Search for the cell housing the specified text and yield its [X, Y] center coordinate. 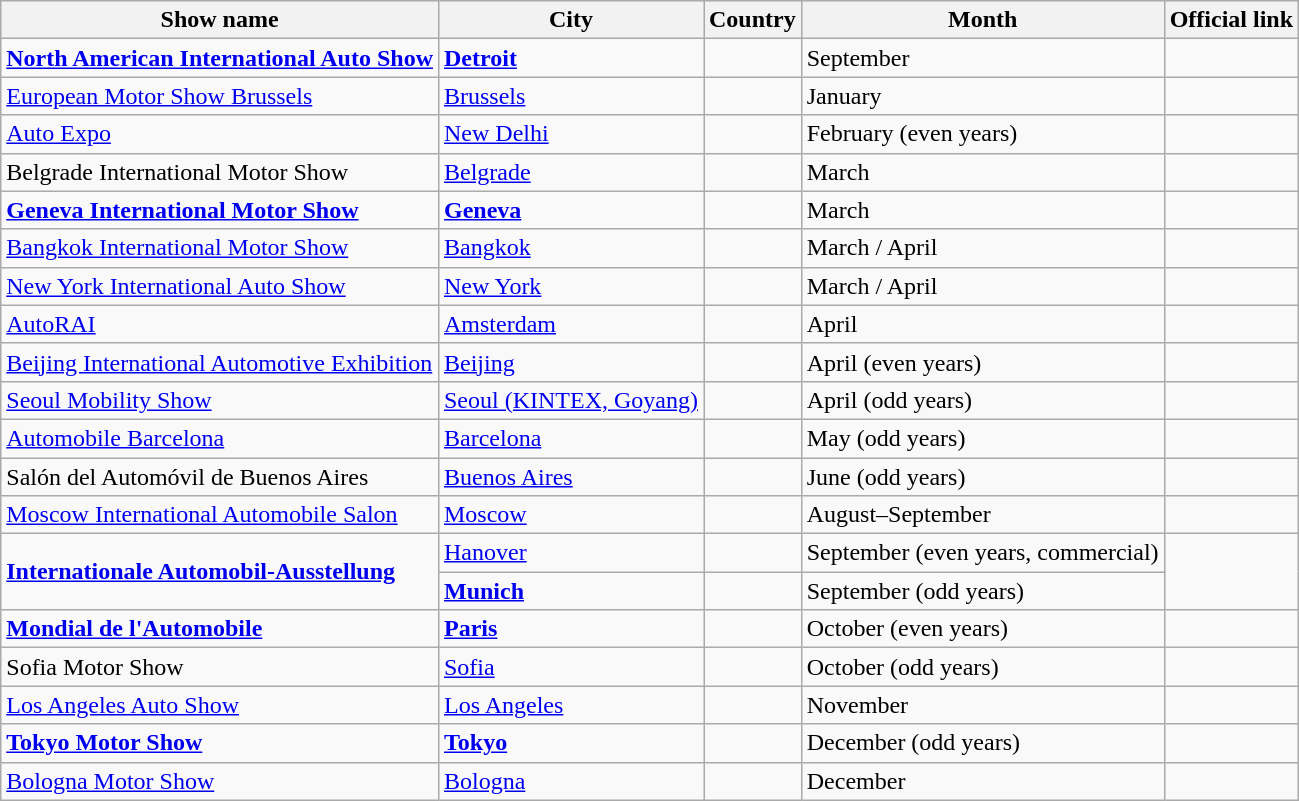
December [982, 781]
May (odd years) [982, 438]
Detroit [570, 58]
Tokyo [570, 743]
Barcelona [570, 438]
October (even years) [982, 629]
Amsterdam [570, 324]
Sofia [570, 667]
September (even years, commercial) [982, 553]
February (even years) [982, 134]
Internationale Automobil-Ausstellung [220, 572]
Paris [570, 629]
January [982, 96]
Belgrade International Motor Show [220, 172]
Seoul (KINTEX, Goyang) [570, 400]
Mondial de l'Automobile [220, 629]
New York International Auto Show [220, 286]
Geneva [570, 210]
December (odd years) [982, 743]
New York [570, 286]
Moscow International Automobile Salon [220, 515]
September (odd years) [982, 591]
August–September [982, 515]
Official link [1231, 20]
April (odd years) [982, 400]
AutoRAI [220, 324]
European Motor Show Brussels [220, 96]
Los Angeles [570, 705]
Bologna Motor Show [220, 781]
Hanover [570, 553]
Belgrade [570, 172]
Geneva International Motor Show [220, 210]
Buenos Aires [570, 477]
Sofia Motor Show [220, 667]
Tokyo Motor Show [220, 743]
Bologna [570, 781]
Munich [570, 591]
September [982, 58]
Country [753, 20]
Los Angeles Auto Show [220, 705]
April (even years) [982, 362]
November [982, 705]
Moscow [570, 515]
Beijing International Automotive Exhibition [220, 362]
Brussels [570, 96]
North American International Auto Show [220, 58]
Salón del Automóvil de Buenos Aires [220, 477]
Beijing [570, 362]
June (odd years) [982, 477]
City [570, 20]
October (odd years) [982, 667]
Seoul Mobility Show [220, 400]
Bangkok International Motor Show [220, 248]
Automobile Barcelona [220, 438]
Auto Expo [220, 134]
Bangkok [570, 248]
Month [982, 20]
April [982, 324]
New Delhi [570, 134]
Show name [220, 20]
